Output the [X, Y] coordinate of the center of the cell containing the given text.  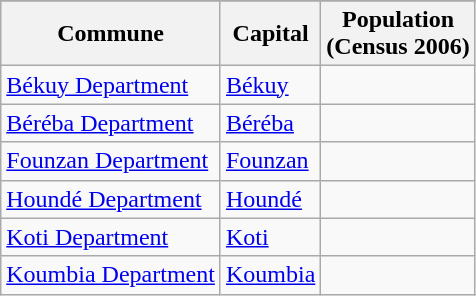
Houndé [270, 199]
Founzan [270, 161]
Founzan Department [111, 161]
Koumbia [270, 275]
Capital [270, 34]
Békuy [270, 85]
Koti Department [111, 237]
Békuy Department [111, 85]
Commune [111, 34]
Koumbia Department [111, 275]
Béréba [270, 123]
Population(Census 2006) [398, 34]
Koti [270, 237]
Béréba Department [111, 123]
Houndé Department [111, 199]
